Scan for the cell matching the given text and deliver its (X, Y) coordinate at center. 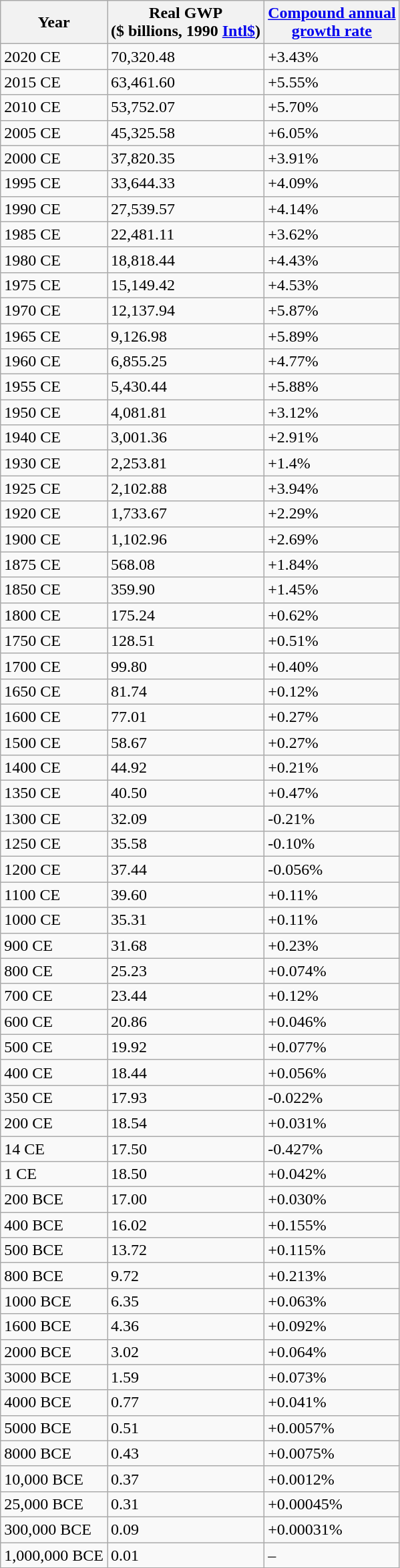
+0.115% (332, 1250)
+4.77% (332, 362)
400 BCE (54, 1225)
1800 CE (54, 615)
+5.55% (332, 82)
1960 CE (54, 362)
+0.056% (332, 1072)
0.77 (186, 1403)
27,539.57 (186, 209)
37.44 (186, 869)
+0.51% (332, 641)
2010 CE (54, 107)
+0.031% (332, 1123)
-0.056% (332, 869)
-0.022% (332, 1098)
+4.43% (332, 260)
19.92 (186, 1047)
200 CE (54, 1123)
1985 CE (54, 234)
2000 BCE (54, 1352)
+2.91% (332, 438)
+0.0075% (332, 1453)
33,644.33 (186, 183)
-0.427% (332, 1148)
6.35 (186, 1301)
700 CE (54, 996)
+0.62% (332, 615)
+3.94% (332, 488)
1920 CE (54, 514)
1200 CE (54, 869)
+2.69% (332, 539)
1875 CE (54, 564)
1400 CE (54, 768)
+0.074% (332, 971)
1850 CE (54, 590)
20.86 (186, 1022)
1600 CE (54, 717)
+0.47% (332, 793)
18.54 (186, 1123)
+0.21% (332, 768)
14 CE (54, 1148)
16.02 (186, 1225)
+3.43% (332, 57)
58.67 (186, 743)
2000 CE (54, 158)
1,102.96 (186, 539)
+0.077% (332, 1047)
800 CE (54, 971)
0.43 (186, 1453)
1955 CE (54, 387)
+0.0012% (332, 1479)
500 BCE (54, 1250)
+1.4% (332, 463)
45,325.58 (186, 133)
70,320.48 (186, 57)
1950 CE (54, 412)
3,001.36 (186, 438)
+5.89% (332, 336)
1000 CE (54, 920)
9,126.98 (186, 336)
1,000,000 BCE (54, 1555)
2005 CE (54, 133)
800 BCE (54, 1276)
35.31 (186, 920)
– (332, 1555)
37,820.35 (186, 158)
359.90 (186, 590)
+0.046% (332, 1022)
4000 BCE (54, 1403)
1990 CE (54, 209)
22,481.11 (186, 234)
9.72 (186, 1276)
2015 CE (54, 82)
+6.05% (332, 133)
12,137.94 (186, 310)
+0.00031% (332, 1529)
77.01 (186, 717)
40.50 (186, 793)
1750 CE (54, 641)
13.72 (186, 1250)
17.93 (186, 1098)
+0.213% (332, 1276)
1930 CE (54, 463)
25,000 BCE (54, 1504)
3.02 (186, 1352)
+0.00045% (332, 1504)
35.58 (186, 844)
600 CE (54, 1022)
+0.40% (332, 666)
+2.29% (332, 514)
1900 CE (54, 539)
17.00 (186, 1200)
0.09 (186, 1529)
+0.064% (332, 1352)
1970 CE (54, 310)
1000 BCE (54, 1301)
+0.23% (332, 945)
+0.0057% (332, 1428)
1250 CE (54, 844)
17.50 (186, 1148)
+1.84% (332, 564)
1300 CE (54, 819)
500 CE (54, 1047)
200 BCE (54, 1200)
Compound annual growth rate (332, 23)
-0.10% (332, 844)
5000 BCE (54, 1428)
175.24 (186, 615)
3000 BCE (54, 1377)
+4.14% (332, 209)
+0.092% (332, 1326)
63,461.60 (186, 82)
18.50 (186, 1174)
1350 CE (54, 793)
2020 CE (54, 57)
+0.030% (332, 1200)
400 CE (54, 1072)
4.36 (186, 1326)
+0.155% (332, 1225)
+3.12% (332, 412)
0.31 (186, 1504)
1 CE (54, 1174)
1965 CE (54, 336)
1980 CE (54, 260)
+4.09% (332, 183)
+4.53% (332, 285)
1925 CE (54, 488)
0.01 (186, 1555)
1650 CE (54, 691)
+5.70% (332, 107)
1975 CE (54, 285)
300,000 BCE (54, 1529)
4,081.81 (186, 412)
+0.073% (332, 1377)
128.51 (186, 641)
2,102.88 (186, 488)
1995 CE (54, 183)
10,000 BCE (54, 1479)
1700 CE (54, 666)
1100 CE (54, 895)
568.08 (186, 564)
Year (54, 23)
1,733.67 (186, 514)
53,752.07 (186, 107)
39.60 (186, 895)
900 CE (54, 945)
-0.21% (332, 819)
+5.88% (332, 387)
0.37 (186, 1479)
18.44 (186, 1072)
+5.87% (332, 310)
350 CE (54, 1098)
2,253.81 (186, 463)
Real GWP ($ billions, 1990 Intl$) (186, 23)
+0.042% (332, 1174)
44.92 (186, 768)
1940 CE (54, 438)
0.51 (186, 1428)
+1.45% (332, 590)
31.68 (186, 945)
32.09 (186, 819)
6,855.25 (186, 362)
+0.041% (332, 1403)
+3.91% (332, 158)
1.59 (186, 1377)
1500 CE (54, 743)
+3.62% (332, 234)
+0.063% (332, 1301)
8000 BCE (54, 1453)
18,818.44 (186, 260)
1600 BCE (54, 1326)
81.74 (186, 691)
15,149.42 (186, 285)
25.23 (186, 971)
23.44 (186, 996)
99.80 (186, 666)
5,430.44 (186, 387)
